Pinpoint the cell where the given text exists, returning its [X, Y] midpoint coordinate. 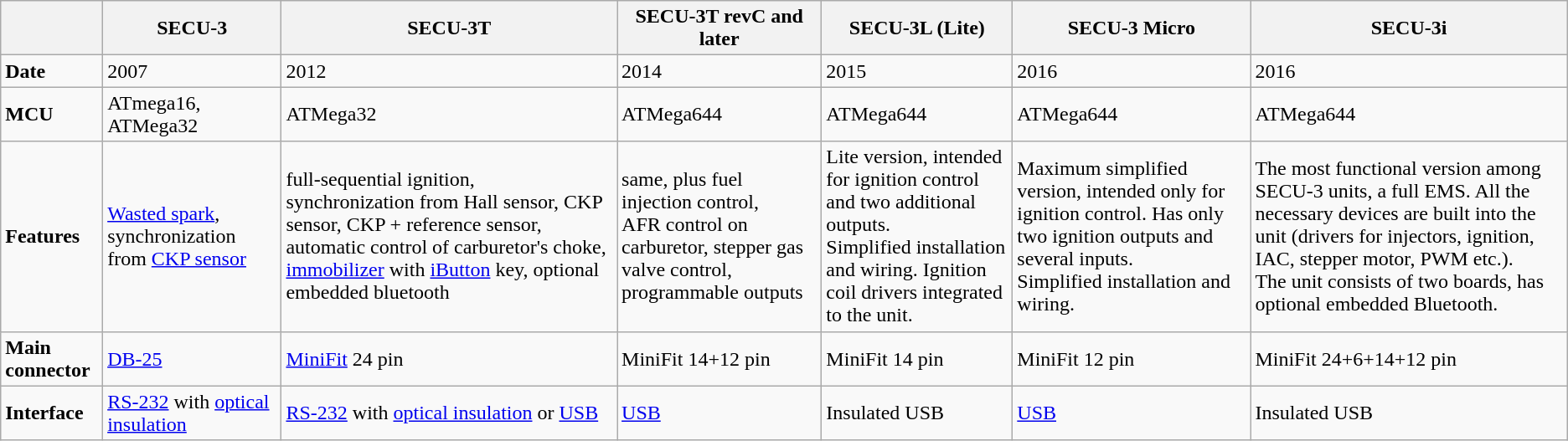
Date [52, 71]
DB-25 [193, 358]
2014 [720, 71]
MiniFit 14+12 pin [720, 358]
SECU-3T [449, 28]
MCU [52, 114]
Wasted spark, synchronization from CKP sensor [193, 236]
SECU-3 Micro [1132, 28]
2007 [193, 71]
SECU-3T revC and later [720, 28]
MiniFit 12 pin [1132, 358]
SECU-3L (Lite) [917, 28]
Main connector [52, 358]
SECU-3i [1409, 28]
SECU-3 [193, 28]
2015 [917, 71]
Features [52, 236]
RS-232 with optical insulation [193, 413]
MiniFit 24+6+14+12 pin [1409, 358]
2012 [449, 71]
same, plus fuel injection control,AFR control on carburetor, stepper gas valve control, programmable outputs [720, 236]
MiniFit 24 pin [449, 358]
Maximum simplified version, intended only for ignition control. Has only two ignition outputs and several inputs.Simplified installation and wiring. [1132, 236]
ATMega32 [449, 114]
ATmega16, ATMega32 [193, 114]
RS-232 with optical insulation or USB [449, 413]
MiniFit 14 pin [917, 358]
Interface [52, 413]
